Identify which cell holds the provided text, then report its (x, y) central coordinate. 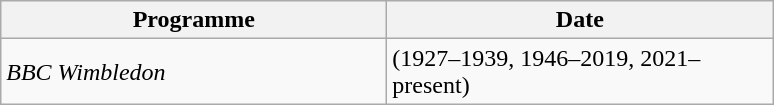
BBC Wimbledon (194, 72)
Programme (194, 20)
(1927–1939, 1946–2019, 2021–present) (580, 72)
Date (580, 20)
